Output the [X, Y] coordinate of the center of the cell containing the given text.  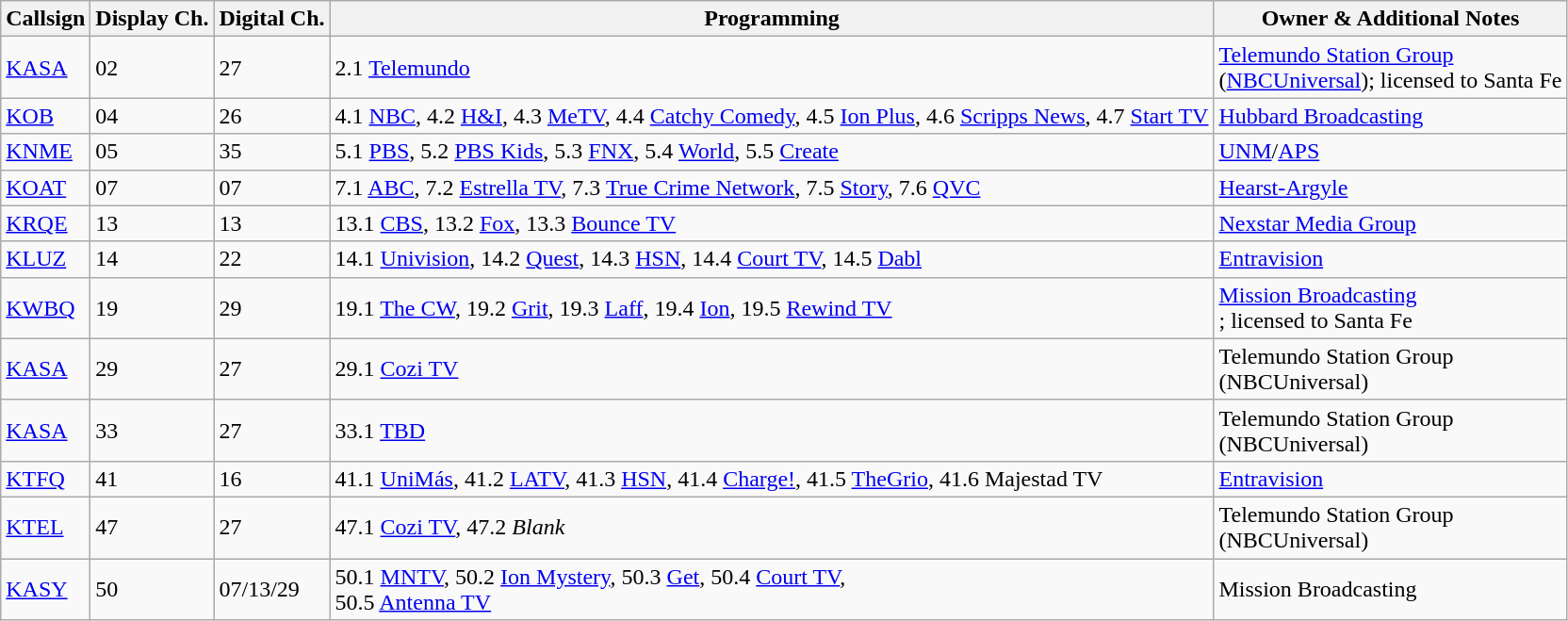
KOAT [45, 188]
19.1 The CW, 19.2 Grit, 19.3 Laff, 19.4 Ion, 19.5 Rewind TV [772, 307]
41.1 UniMás, 41.2 LATV, 41.3 HSN, 41.4 Charge!, 41.5 TheGrio, 41.6 Majestad TV [772, 479]
33 [153, 430]
50.1 MNTV, 50.2 Ion Mystery, 50.3 Get, 50.4 Court TV,50.5 Antenna TV [772, 588]
13.1 CBS, 13.2 Fox, 13.3 Bounce TV [772, 223]
Digital Ch. [271, 19]
16 [271, 479]
05 [153, 152]
19 [153, 307]
02 [153, 68]
Programming [772, 19]
50 [153, 588]
5.1 PBS, 5.2 PBS Kids, 5.3 FNX, 5.4 World, 5.5 Create [772, 152]
Hubbard Broadcasting [1391, 116]
35 [271, 152]
4.1 NBC, 4.2 H&I, 4.3 MeTV, 4.4 Catchy Comedy, 4.5 Ion Plus, 4.6 Scripps News, 4.7 Start TV [772, 116]
Telemundo Station Group(NBCUniversal); licensed to Santa Fe [1391, 68]
47.1 Cozi TV, 47.2 Blank [772, 528]
Mission Broadcasting [1391, 588]
Owner & Additional Notes [1391, 19]
KTFQ [45, 479]
Callsign [45, 19]
33.1 TBD [772, 430]
14.1 Univision, 14.2 Quest, 14.3 HSN, 14.4 Court TV, 14.5 Dabl [772, 259]
KOB [45, 116]
KLUZ [45, 259]
KWBQ [45, 307]
UNM/APS [1391, 152]
Hearst-Argyle [1391, 188]
47 [153, 528]
2.1 Telemundo [772, 68]
41 [153, 479]
KASY [45, 588]
KTEL [45, 528]
22 [271, 259]
29.1 Cozi TV [772, 369]
07/13/29 [271, 588]
KNME [45, 152]
26 [271, 116]
Nexstar Media Group [1391, 223]
14 [153, 259]
7.1 ABC, 7.2 Estrella TV, 7.3 True Crime Network, 7.5 Story, 7.6 QVC [772, 188]
04 [153, 116]
KRQE [45, 223]
Display Ch. [153, 19]
Mission Broadcasting; licensed to Santa Fe [1391, 307]
